Return the (X, Y) coordinate for the center point of the cell that contains the specified text.  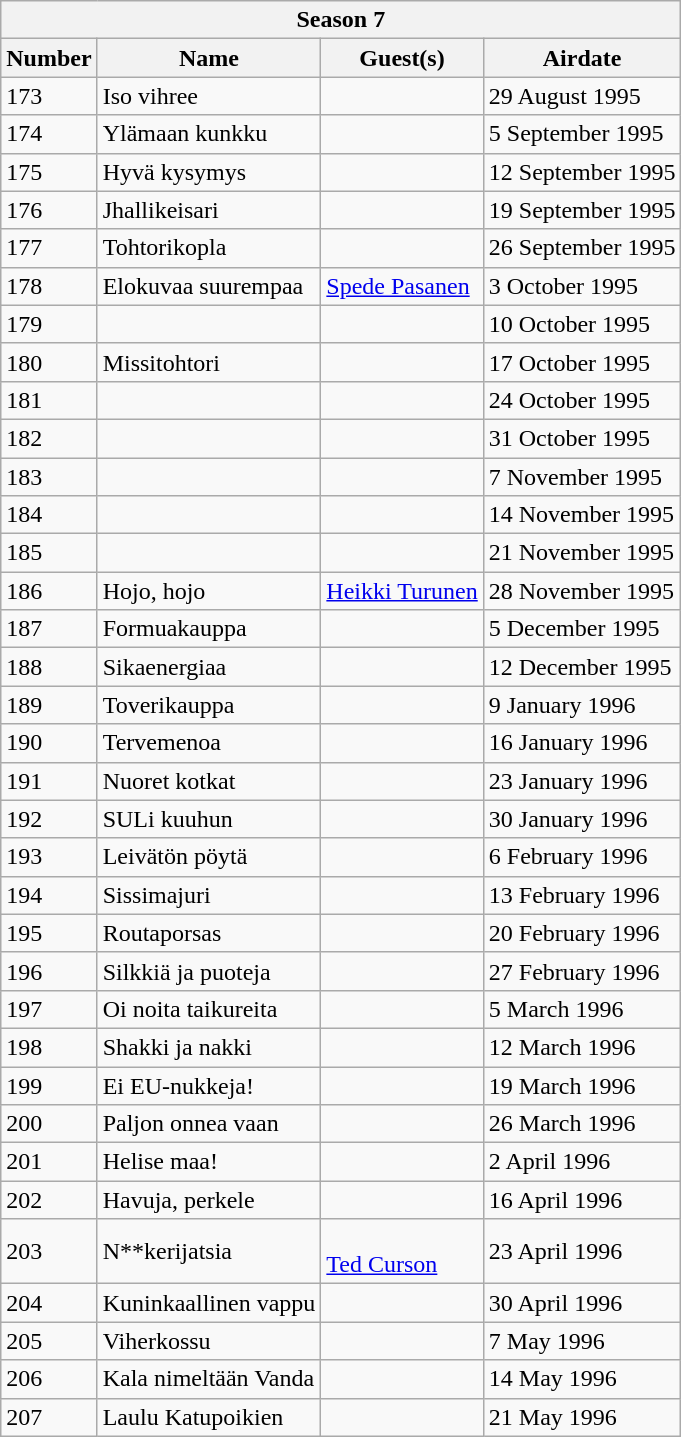
30 January 1996 (582, 819)
31 October 1995 (582, 438)
Ted Curson (402, 1252)
9 January 1996 (582, 705)
14 November 1995 (582, 515)
23 April 1996 (582, 1252)
194 (49, 895)
21 May 1996 (582, 1417)
12 December 1995 (582, 667)
Toverikauppa (209, 705)
Nuoret kotkat (209, 781)
Leivätön pöytä (209, 857)
16 January 1996 (582, 743)
200 (49, 1124)
205 (49, 1341)
5 December 1995 (582, 629)
207 (49, 1417)
Formuakauppa (209, 629)
26 September 1995 (582, 248)
173 (49, 96)
180 (49, 362)
5 September 1995 (582, 134)
188 (49, 667)
Helise maa! (209, 1162)
23 January 1996 (582, 781)
3 October 1995 (582, 286)
Viherkossu (209, 1341)
N**kerijatsia (209, 1252)
28 November 1995 (582, 591)
Sikaenergiaa (209, 667)
186 (49, 591)
189 (49, 705)
13 February 1996 (582, 895)
174 (49, 134)
183 (49, 477)
Routaporsas (209, 933)
Laulu Katupoikien (209, 1417)
26 March 1996 (582, 1124)
204 (49, 1303)
27 February 1996 (582, 971)
Silkkiä ja puoteja (209, 971)
Kala nimeltään Vanda (209, 1379)
12 March 1996 (582, 1047)
177 (49, 248)
176 (49, 210)
Guest(s) (402, 58)
Kuninkaallinen vappu (209, 1303)
Tervemenoa (209, 743)
182 (49, 438)
Oi noita taikureita (209, 1009)
195 (49, 933)
196 (49, 971)
197 (49, 1009)
185 (49, 553)
190 (49, 743)
Name (209, 58)
14 May 1996 (582, 1379)
175 (49, 172)
SULi kuuhun (209, 819)
184 (49, 515)
192 (49, 819)
Elokuvaa suurempaa (209, 286)
19 March 1996 (582, 1085)
Season 7 (341, 20)
198 (49, 1047)
203 (49, 1252)
Hyvä kysymys (209, 172)
Tohtorikopla (209, 248)
199 (49, 1085)
24 October 1995 (582, 400)
187 (49, 629)
Shakki ja nakki (209, 1047)
29 August 1995 (582, 96)
178 (49, 286)
21 November 1995 (582, 553)
6 February 1996 (582, 857)
10 October 1995 (582, 324)
7 May 1996 (582, 1341)
Hojo, hojo (209, 591)
17 October 1995 (582, 362)
Havuja, perkele (209, 1200)
Sissimajuri (209, 895)
2 April 1996 (582, 1162)
7 November 1995 (582, 477)
201 (49, 1162)
12 September 1995 (582, 172)
Airdate (582, 58)
Ylämaan kunkku (209, 134)
19 September 1995 (582, 210)
Heikki Turunen (402, 591)
20 February 1996 (582, 933)
193 (49, 857)
179 (49, 324)
Missitohtori (209, 362)
Jhallikeisari (209, 210)
16 April 1996 (582, 1200)
206 (49, 1379)
Spede Pasanen (402, 286)
5 March 1996 (582, 1009)
Iso vihree (209, 96)
Paljon onnea vaan (209, 1124)
181 (49, 400)
Number (49, 58)
Ei EU-nukkeja! (209, 1085)
30 April 1996 (582, 1303)
191 (49, 781)
202 (49, 1200)
